Extract the (x, y) coordinate from the center of the cell holding the provided text.  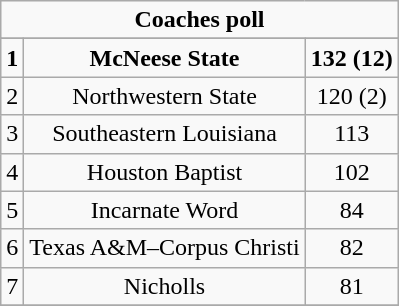
Nicholls (164, 286)
3 (12, 134)
1 (12, 58)
Southeastern Louisiana (164, 134)
84 (352, 210)
120 (2) (352, 96)
6 (12, 248)
Houston Baptist (164, 172)
Incarnate Word (164, 210)
5 (12, 210)
81 (352, 286)
Northwestern State (164, 96)
7 (12, 286)
2 (12, 96)
McNeese State (164, 58)
113 (352, 134)
132 (12) (352, 58)
4 (12, 172)
Texas A&M–Corpus Christi (164, 248)
102 (352, 172)
Coaches poll (200, 20)
82 (352, 248)
